Scan for the cell matching the given text and deliver its (X, Y) coordinate at center. 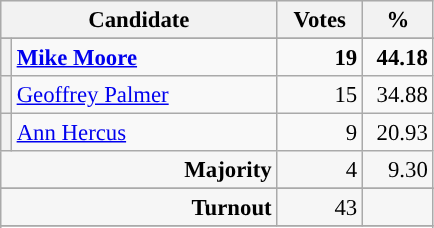
9 (320, 133)
Turnout (139, 208)
4 (320, 170)
Geoffrey Palmer (144, 95)
44.18 (398, 58)
Candidate (139, 20)
Mike Moore (144, 58)
43 (320, 208)
Ann Hercus (144, 133)
Majority (139, 170)
% (398, 20)
9.30 (398, 170)
Votes (320, 20)
15 (320, 95)
34.88 (398, 95)
19 (320, 58)
20.93 (398, 133)
